Identify which cell holds the provided text, then report its [x, y] central coordinate. 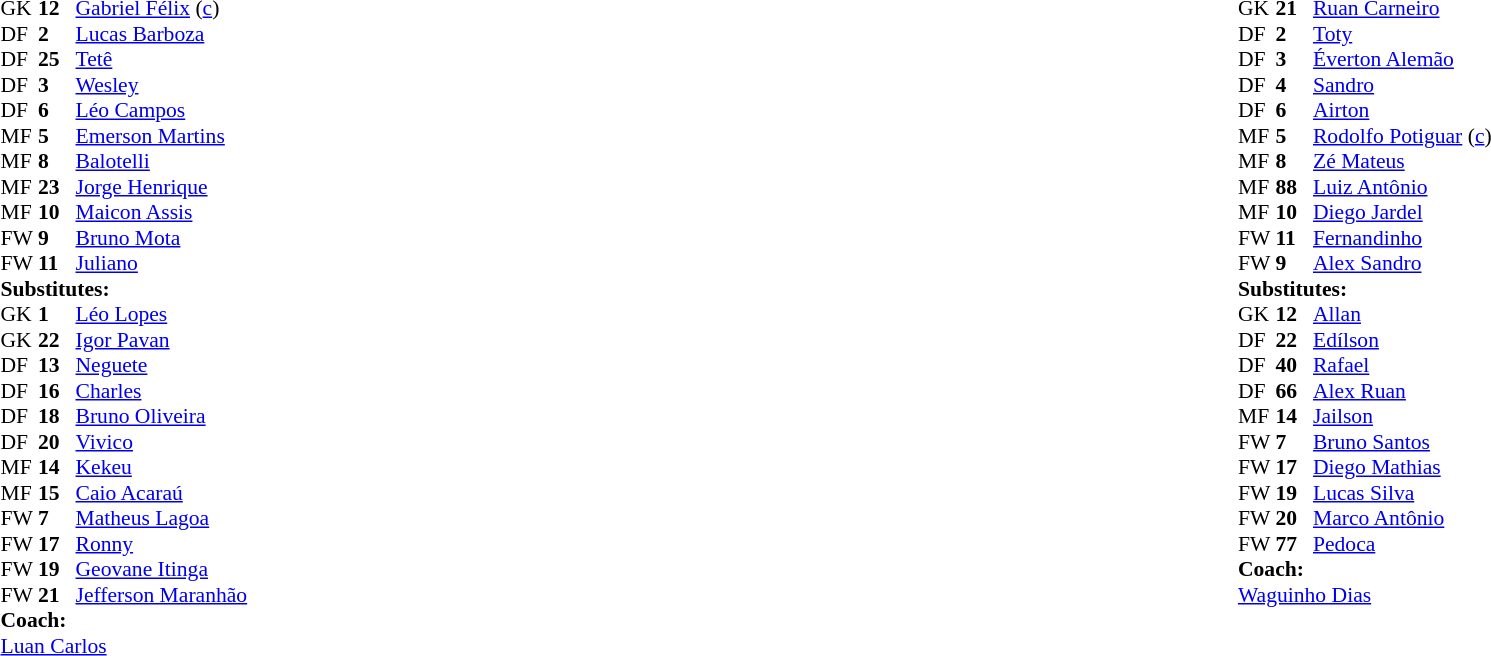
Coach: [124, 621]
Ronny [162, 544]
12 [1294, 315]
18 [57, 417]
Igor Pavan [162, 340]
Emerson Martins [162, 136]
Substitutes: [124, 289]
66 [1294, 391]
Tetê [162, 59]
Juliano [162, 263]
Bruno Mota [162, 238]
Jorge Henrique [162, 187]
25 [57, 59]
Wesley [162, 85]
Maicon Assis [162, 213]
15 [57, 493]
Vivico [162, 442]
4 [1294, 85]
Kekeu [162, 467]
Matheus Lagoa [162, 519]
Lucas Barboza [162, 34]
Bruno Oliveira [162, 417]
Charles [162, 391]
77 [1294, 544]
Caio Acaraú [162, 493]
1 [57, 315]
88 [1294, 187]
Léo Lopes [162, 315]
Jefferson Maranhão [162, 595]
21 [57, 595]
Balotelli [162, 161]
13 [57, 365]
40 [1294, 365]
23 [57, 187]
Léo Campos [162, 111]
Geovane Itinga [162, 569]
Neguete [162, 365]
16 [57, 391]
